Output the [x, y] coordinate of the center of the cell containing the given text.  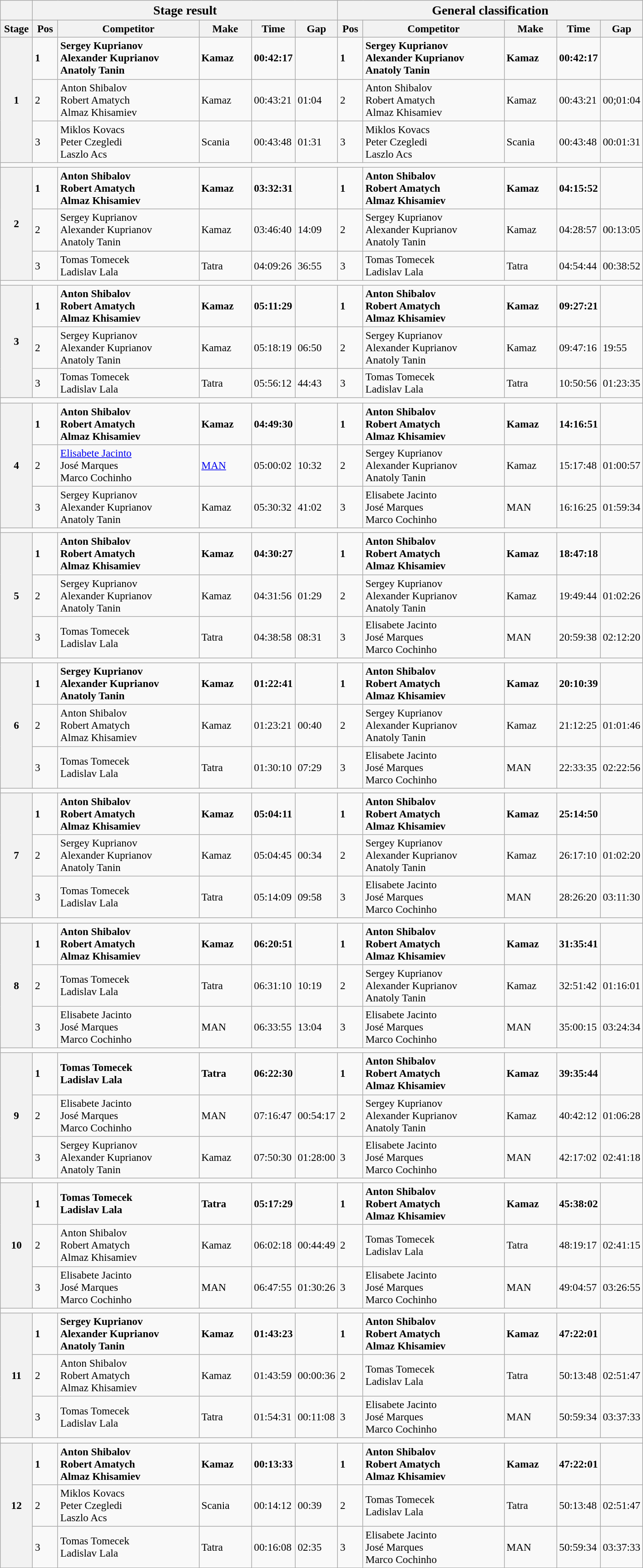
09:58 [317, 897]
06:02:18 [273, 1245]
06:22:30 [273, 1074]
04:49:30 [273, 423]
48:19:17 [579, 1245]
01:04 [317, 100]
11 [16, 1375]
01:23:35 [622, 383]
00:01:31 [622, 141]
35:00:15 [579, 1027]
00:16:08 [273, 1547]
03:24:34 [622, 1027]
06:33:55 [273, 1027]
06:50 [317, 348]
39:35:44 [579, 1074]
07:50:30 [273, 1157]
00:34 [317, 855]
04:28:57 [579, 230]
02:12:20 [622, 637]
04:31:56 [273, 595]
00:11:08 [317, 1417]
10:19 [317, 985]
15:17:48 [579, 465]
01:16:01 [622, 985]
01:30:10 [273, 767]
00:39 [317, 1505]
7 [16, 855]
06:47:55 [273, 1287]
01:22:41 [273, 683]
6 [16, 725]
00:13:05 [622, 230]
04:15:52 [579, 188]
19:55 [622, 348]
04:09:26 [273, 265]
02:22:56 [622, 767]
00:54:17 [317, 1115]
00:14:12 [273, 1505]
06:31:10 [273, 985]
05:04:11 [273, 814]
General classification [490, 10]
8 [16, 985]
01:23:21 [273, 725]
26:17:10 [579, 855]
49:04:57 [579, 1287]
21:12:25 [579, 725]
09:47:16 [579, 348]
32:51:42 [579, 985]
01:01:46 [622, 725]
00:00:36 [317, 1375]
25:14:50 [579, 814]
05:30:32 [273, 507]
4 [16, 465]
07:16:47 [273, 1115]
44:43 [317, 383]
9 [16, 1115]
00;01:04 [622, 100]
00:13:33 [273, 1463]
Stage [16, 29]
03:11:30 [622, 897]
01:59:34 [622, 507]
03:46:40 [273, 230]
01:06:28 [622, 1115]
05:14:09 [273, 897]
02:41:15 [622, 1245]
20:10:39 [579, 683]
42:17:02 [579, 1157]
01:28:00 [317, 1157]
12 [16, 1505]
01:02:20 [622, 855]
22:33:35 [579, 767]
01:43:59 [273, 1375]
02:41:18 [622, 1157]
14:09 [317, 230]
00:38:52 [622, 265]
01:31 [317, 141]
13:04 [317, 1027]
04:54:44 [579, 265]
01:00:57 [622, 465]
19:49:44 [579, 595]
03:32:31 [273, 188]
05:04:45 [273, 855]
36:55 [317, 265]
05:56:12 [273, 383]
02:35 [317, 1547]
09:27:21 [579, 306]
01:02:26 [622, 595]
04:30:27 [273, 553]
08:31 [317, 637]
28:26:20 [579, 897]
31:35:41 [579, 944]
10:32 [317, 465]
05:00:02 [273, 465]
04:38:58 [273, 637]
05:18:19 [273, 348]
01:29 [317, 595]
14:16:51 [579, 423]
00:44:49 [317, 1245]
01:43:23 [273, 1334]
06:20:51 [273, 944]
41:02 [317, 507]
10 [16, 1245]
5 [16, 595]
01:30:26 [317, 1287]
03:26:55 [622, 1287]
16:16:25 [579, 507]
05:11:29 [273, 306]
05:17:29 [273, 1204]
07:29 [317, 767]
18:47:18 [579, 553]
01:54:31 [273, 1417]
40:42:12 [579, 1115]
10:50:56 [579, 383]
Stage result [185, 10]
20:59:38 [579, 637]
00:40 [317, 725]
45:38:02 [579, 1204]
